Scan for the cell matching the given text and deliver its (X, Y) coordinate at center. 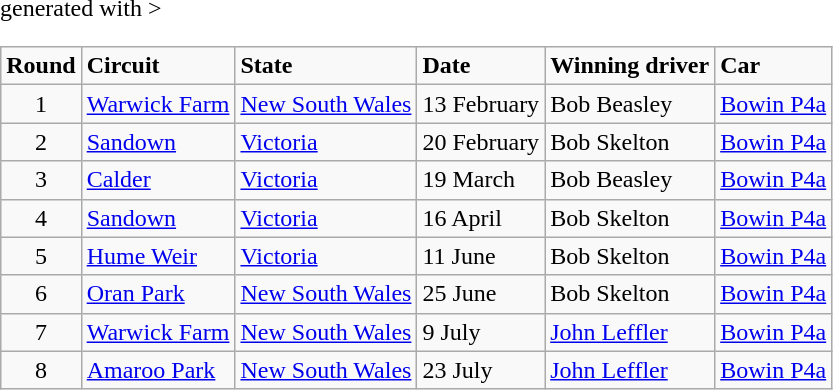
7 (41, 332)
20 February (481, 142)
9 July (481, 332)
Oran Park (158, 294)
19 March (481, 180)
Hume Weir (158, 256)
Date (481, 66)
2 (41, 142)
16 April (481, 218)
Circuit (158, 66)
11 June (481, 256)
5 (41, 256)
13 February (481, 104)
Round (41, 66)
Winning driver (630, 66)
8 (41, 370)
State (326, 66)
6 (41, 294)
Car (774, 66)
23 July (481, 370)
25 June (481, 294)
3 (41, 180)
Calder (158, 180)
Amaroo Park (158, 370)
4 (41, 218)
1 (41, 104)
